Capture the cell that displays the provided text and extract its (x, y) central coordinate. 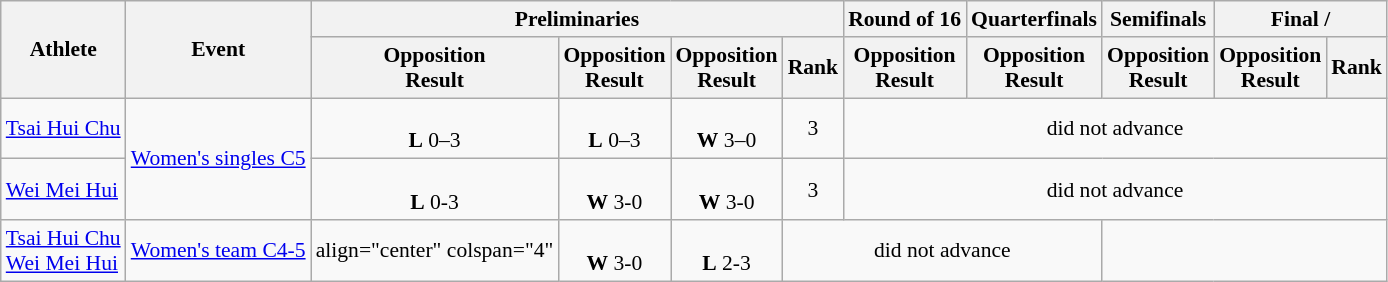
Tsai Hui Chu Wei Mei Hui (64, 250)
Final / (1300, 19)
Athlete (64, 50)
Women's team C4-5 (218, 250)
L 0-3 (435, 190)
W 3–0 (726, 128)
Round of 16 (904, 19)
L 2-3 (726, 250)
Tsai Hui Chu (64, 128)
Event (218, 50)
align="center" colspan="4" (435, 250)
Wei Mei Hui (64, 190)
Women's singles C5 (218, 159)
Preliminaries (577, 19)
Quarterfinals (1034, 19)
Semifinals (1158, 19)
